Scan for the cell matching the given text and deliver its (x, y) coordinate at center. 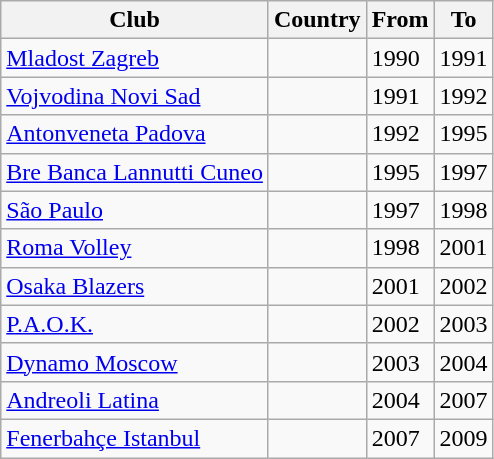
P.A.O.K. (135, 324)
Vojvodina Novi Sad (135, 96)
São Paulo (135, 210)
Bre Banca Lannutti Cuneo (135, 172)
To (464, 20)
Fenerbahçe Istanbul (135, 438)
Roma Volley (135, 248)
Club (135, 20)
Andreoli Latina (135, 400)
From (400, 20)
Antonveneta Padova (135, 134)
Osaka Blazers (135, 286)
Country (317, 20)
1990 (400, 58)
2009 (464, 438)
Dynamo Moscow (135, 362)
Mladost Zagreb (135, 58)
